Return the [x, y] coordinate for the center point of the cell that contains the specified text.  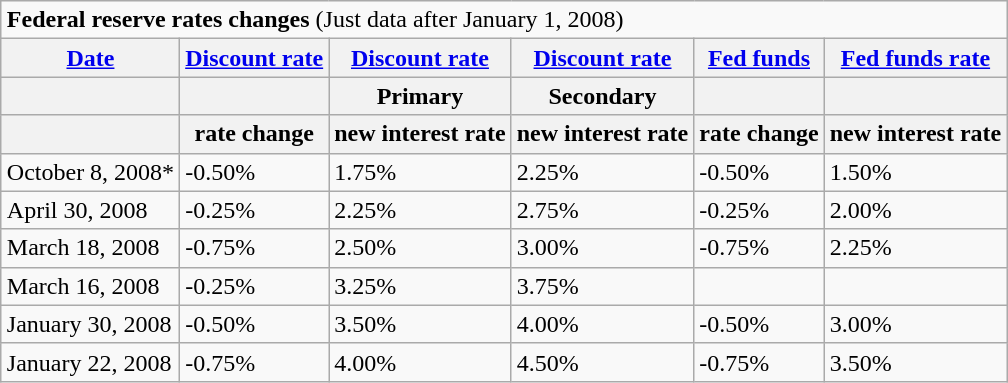
March 18, 2008 [90, 248]
Fed funds rate [916, 58]
2.75% [602, 210]
2.50% [420, 248]
4.50% [602, 362]
April 30, 2008 [90, 210]
Primary [420, 96]
2.00% [916, 210]
Secondary [602, 96]
January 30, 2008 [90, 324]
October 8, 2008* [90, 172]
1.50% [916, 172]
January 22, 2008 [90, 362]
3.75% [602, 286]
Date [90, 58]
1.75% [420, 172]
Fed funds [759, 58]
3.25% [420, 286]
March 16, 2008 [90, 286]
Federal reserve rates changes (Just data after January 1, 2008) [504, 20]
